Search for the cell housing the specified text and yield its (x, y) center coordinate. 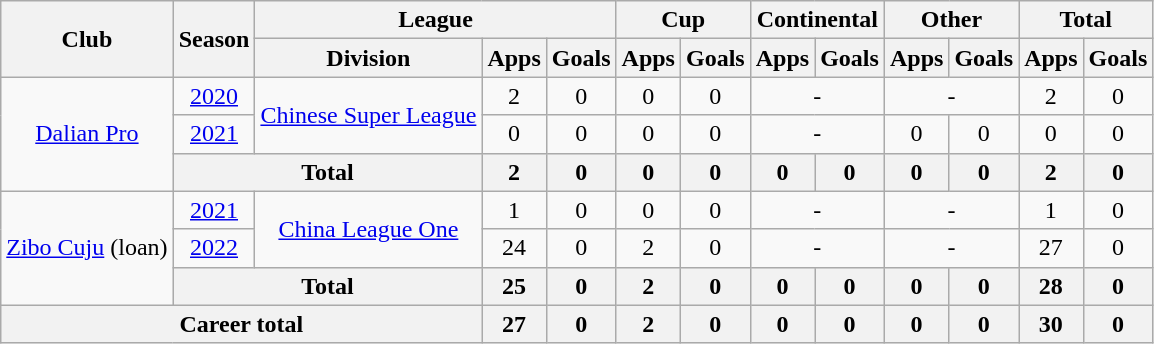
Season (214, 39)
2022 (214, 248)
30 (1051, 324)
Club (87, 39)
Chinese Super League (368, 115)
China League One (368, 229)
Dalian Pro (87, 134)
Zibo Cuju (loan) (87, 248)
24 (514, 248)
Continental (817, 20)
League (436, 20)
Division (368, 58)
Cup (683, 20)
2020 (214, 96)
25 (514, 286)
Other (951, 20)
Career total (242, 324)
28 (1051, 286)
